Capture the cell that displays the provided text and extract its [x, y] central coordinate. 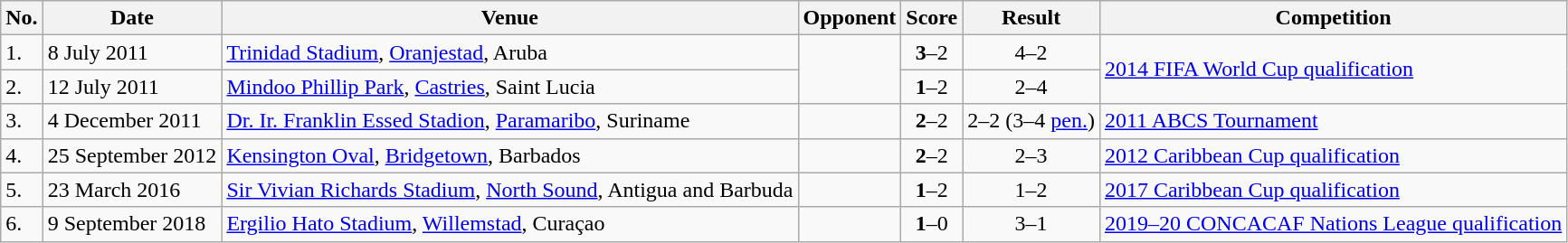
4 December 2011 [132, 121]
1–0 [932, 224]
2–4 [1031, 87]
2–3 [1031, 155]
Mindoo Phillip Park, Castries, Saint Lucia [510, 87]
Result [1031, 18]
23 March 2016 [132, 190]
4. [22, 155]
2012 Caribbean Cup qualification [1333, 155]
Kensington Oval, Bridgetown, Barbados [510, 155]
12 July 2011 [132, 87]
3–2 [932, 52]
4–2 [1031, 52]
Sir Vivian Richards Stadium, North Sound, Antigua and Barbuda [510, 190]
2. [22, 87]
3–1 [1031, 224]
No. [22, 18]
Dr. Ir. Franklin Essed Stadion, Paramaribo, Suriname [510, 121]
Trinidad Stadium, Oranjestad, Aruba [510, 52]
25 September 2012 [132, 155]
6. [22, 224]
Date [132, 18]
Competition [1333, 18]
2019–20 CONCACAF Nations League qualification [1333, 224]
2011 ABCS Tournament [1333, 121]
Ergilio Hato Stadium, Willemstad, Curaçao [510, 224]
8 July 2011 [132, 52]
2–2 (3–4 pen.) [1031, 121]
Venue [510, 18]
1. [22, 52]
5. [22, 190]
2014 FIFA World Cup qualification [1333, 70]
Score [932, 18]
9 September 2018 [132, 224]
3. [22, 121]
2017 Caribbean Cup qualification [1333, 190]
Opponent [850, 18]
